Identify which cell holds the provided text, then report its [X, Y] central coordinate. 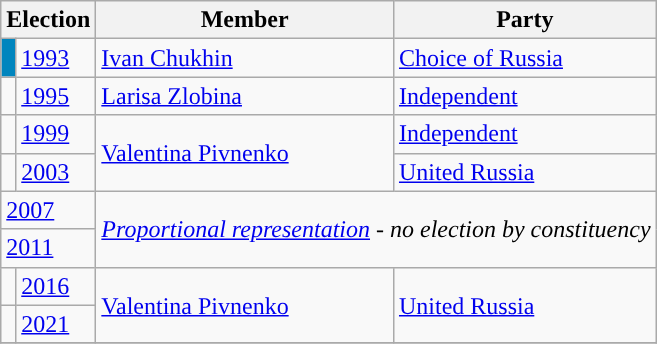
Choice of Russia [524, 58]
1995 [56, 96]
2003 [56, 172]
2016 [56, 286]
Election [48, 20]
1999 [56, 134]
1993 [56, 58]
Party [524, 20]
Ivan Chukhin [245, 58]
Larisa Zlobina [245, 96]
Member [245, 20]
2021 [56, 324]
2011 [48, 248]
2007 [48, 210]
Proportional representation - no election by constituency [376, 229]
